Output the (X, Y) coordinate of the center of the cell containing the given text.  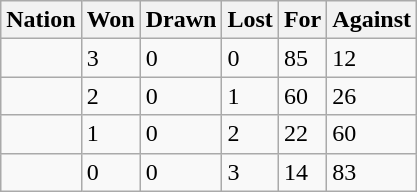
Won (110, 20)
Against (372, 20)
22 (302, 134)
12 (372, 58)
83 (372, 172)
Drawn (181, 20)
Lost (250, 20)
14 (302, 172)
Nation (41, 20)
26 (372, 96)
For (302, 20)
85 (302, 58)
